Determine the (x, y) coordinate at the center of the cell enclosing the given text.  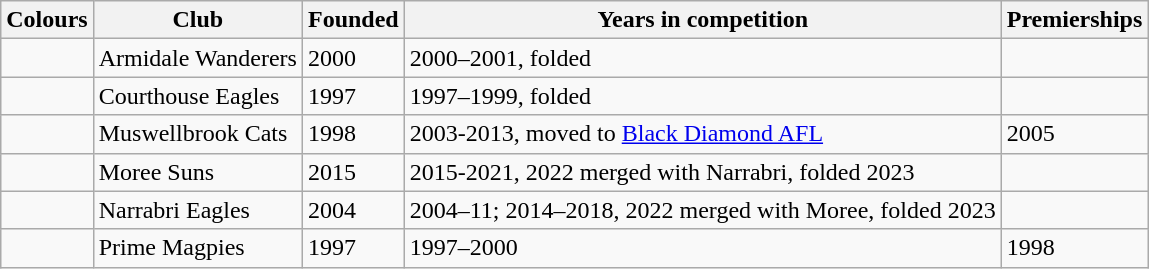
2015 (353, 172)
2004 (353, 210)
Colours (47, 20)
1997–1999, folded (702, 96)
2003-2013, moved to Black Diamond AFL (702, 134)
Club (198, 20)
Founded (353, 20)
Premierships (1074, 20)
Narrabri Eagles (198, 210)
2004–11; 2014–2018, 2022 merged with Moree, folded 2023 (702, 210)
Moree Suns (198, 172)
2005 (1074, 134)
Courthouse Eagles (198, 96)
Armidale Wanderers (198, 58)
2000–2001, folded (702, 58)
2000 (353, 58)
Prime Magpies (198, 248)
1997–2000 (702, 248)
Years in competition (702, 20)
Muswellbrook Cats (198, 134)
2015-2021, 2022 merged with Narrabri, folded 2023 (702, 172)
